Detect which cell encompasses the target text, then output its [x, y] center coordinate. 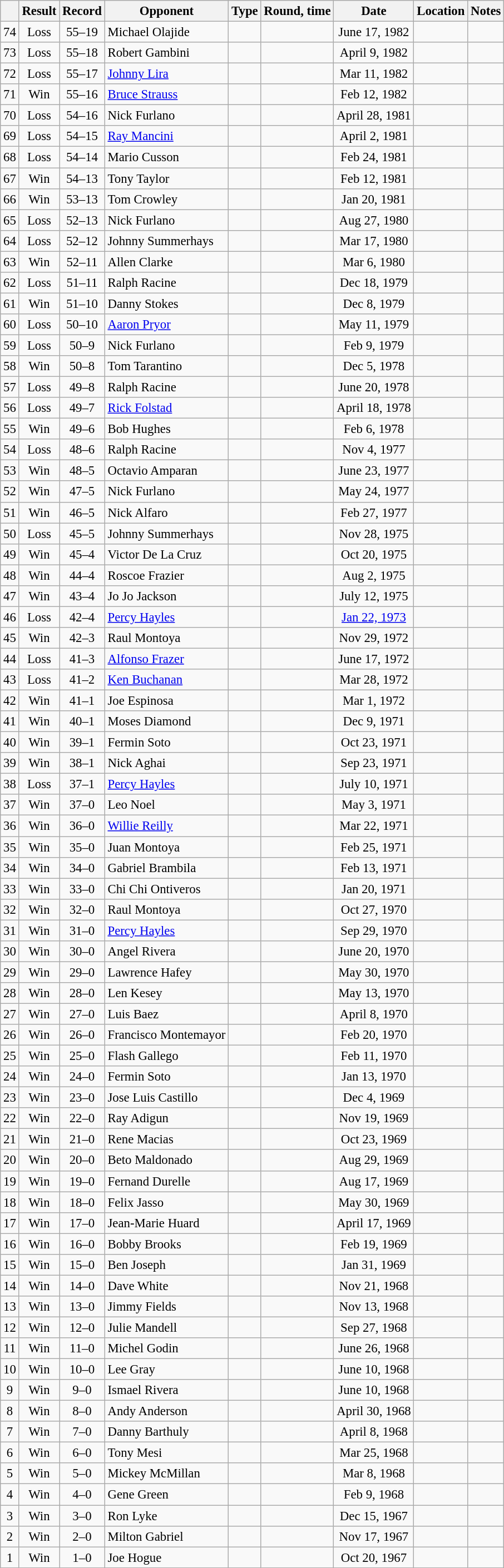
Jan 13, 1970 [374, 1077]
Feb 12, 1982 [374, 94]
38 [10, 784]
Feb 25, 1971 [374, 847]
37–0 [82, 805]
38–1 [82, 763]
19 [10, 1181]
Nov 17, 1967 [374, 1536]
45 [10, 638]
Nov 28, 1975 [374, 534]
25–0 [82, 1056]
26–0 [82, 1035]
21 [10, 1139]
48 [10, 575]
70 [10, 116]
15–0 [82, 1265]
Nov 29, 1972 [374, 638]
31 [10, 930]
45–5 [82, 534]
Lee Gray [167, 1370]
Oct 20, 1975 [374, 554]
Ken Buchanan [167, 680]
Result [39, 11]
55–17 [82, 74]
35 [10, 847]
Mar 8, 1968 [374, 1474]
16 [10, 1244]
48–5 [82, 471]
27–0 [82, 1014]
69 [10, 136]
April 9, 1982 [374, 53]
49–6 [82, 429]
Mar 6, 1980 [374, 262]
Dec 8, 1979 [374, 303]
June 20, 1970 [374, 952]
25 [10, 1056]
14 [10, 1286]
June 17, 1972 [374, 659]
Tony Taylor [167, 178]
50–9 [82, 345]
34–0 [82, 868]
24–0 [82, 1077]
37 [10, 805]
Dec 5, 1978 [374, 366]
Jan 20, 1981 [374, 199]
Gabriel Brambila [167, 868]
Jean-Marie Huard [167, 1223]
Jimmy Fields [167, 1307]
Feb 27, 1977 [374, 512]
Danny Barthuly [167, 1432]
54–14 [82, 157]
Mar 22, 1971 [374, 826]
June 17, 1982 [374, 32]
Bobby Brooks [167, 1244]
6 [10, 1453]
42–4 [82, 617]
Ismael Rivera [167, 1390]
Nick Alfaro [167, 512]
Date [374, 11]
41–2 [82, 680]
Mar 25, 1968 [374, 1453]
Lawrence Hafey [167, 972]
2–0 [82, 1536]
Dec 18, 1979 [374, 283]
Feb 9, 1968 [374, 1495]
Bob Hughes [167, 429]
Feb 13, 1971 [374, 868]
28 [10, 993]
Feb 24, 1981 [374, 157]
Octavio Amparan [167, 471]
52–12 [82, 241]
Joe Hogue [167, 1557]
7–0 [82, 1432]
Tony Mesi [167, 1453]
Feb 11, 1970 [374, 1056]
54–16 [82, 116]
Feb 9, 1979 [374, 345]
28–0 [82, 993]
Location [441, 11]
Robert Gambini [167, 53]
18–0 [82, 1202]
7 [10, 1432]
32 [10, 909]
5–0 [82, 1474]
8 [10, 1411]
Bruce Strauss [167, 94]
Luis Baez [167, 1014]
48–6 [82, 450]
July 12, 1975 [374, 596]
55–18 [82, 53]
May 13, 1970 [374, 993]
39–1 [82, 743]
11 [10, 1348]
62 [10, 283]
60 [10, 325]
Round, time [297, 11]
9 [10, 1390]
Oct 20, 1967 [374, 1557]
9–0 [82, 1390]
Allen Clarke [167, 262]
Oct 23, 1969 [374, 1139]
58 [10, 366]
Mar 17, 1980 [374, 241]
42–3 [82, 638]
April 17, 1969 [374, 1223]
Leo Noel [167, 805]
Joe Espinosa [167, 701]
April 8, 1970 [374, 1014]
Victor De La Cruz [167, 554]
43–4 [82, 596]
8–0 [82, 1411]
Michel Godin [167, 1348]
53–13 [82, 199]
51 [10, 512]
64 [10, 241]
23 [10, 1098]
April 8, 1968 [374, 1432]
April 30, 1968 [374, 1411]
23–0 [82, 1098]
May 11, 1979 [374, 325]
Jose Luis Castillo [167, 1098]
27 [10, 1014]
47 [10, 596]
Notes [486, 11]
Rene Macias [167, 1139]
June 26, 1968 [374, 1348]
36–0 [82, 826]
19–0 [82, 1181]
31–0 [82, 930]
Aug 2, 1975 [374, 575]
Danny Stokes [167, 303]
April 2, 1981 [374, 136]
Rick Folstad [167, 408]
40–1 [82, 721]
April 18, 1978 [374, 408]
36 [10, 826]
Type [245, 11]
13 [10, 1307]
Mickey McMillan [167, 1474]
Feb 19, 1969 [374, 1244]
24 [10, 1077]
4 [10, 1495]
Aug 17, 1969 [374, 1181]
33–0 [82, 889]
Mar 11, 1982 [374, 74]
63 [10, 262]
July 10, 1971 [374, 784]
11–0 [82, 1348]
Nov 21, 1968 [374, 1286]
Nov 4, 1977 [374, 450]
April 28, 1981 [374, 116]
50–8 [82, 366]
42 [10, 701]
Jan 22, 1973 [374, 617]
Johnny Lira [167, 74]
Feb 20, 1970 [374, 1035]
10–0 [82, 1370]
29 [10, 972]
37–1 [82, 784]
40 [10, 743]
Sep 23, 1971 [374, 763]
71 [10, 94]
17 [10, 1223]
Dec 4, 1969 [374, 1098]
13–0 [82, 1307]
39 [10, 763]
Mario Cusson [167, 157]
41–3 [82, 659]
Dec 15, 1967 [374, 1516]
49–8 [82, 387]
Jan 31, 1969 [374, 1265]
56 [10, 408]
Francisco Montemayor [167, 1035]
22–0 [82, 1118]
32–0 [82, 909]
Ray Mancini [167, 136]
Aug 27, 1980 [374, 220]
1 [10, 1557]
14–0 [82, 1286]
Aug 29, 1969 [374, 1161]
Chi Chi Ontiveros [167, 889]
74 [10, 32]
57 [10, 387]
61 [10, 303]
55 [10, 429]
29–0 [82, 972]
34 [10, 868]
Oct 27, 1970 [374, 909]
46–5 [82, 512]
44 [10, 659]
46 [10, 617]
Felix Jasso [167, 1202]
49–7 [82, 408]
Andy Anderson [167, 1411]
Beto Maldonado [167, 1161]
4–0 [82, 1495]
Flash Gallego [167, 1056]
51–10 [82, 303]
30–0 [82, 952]
55–19 [82, 32]
Milton Gabriel [167, 1536]
Opponent [167, 11]
65 [10, 220]
June 20, 1978 [374, 387]
June 23, 1977 [374, 471]
44–4 [82, 575]
Feb 12, 1981 [374, 178]
67 [10, 178]
72 [10, 74]
Ron Lyke [167, 1516]
45–4 [82, 554]
Nick Aghai [167, 763]
22 [10, 1118]
50 [10, 534]
49 [10, 554]
May 24, 1977 [374, 492]
Tom Tarantino [167, 366]
Gene Green [167, 1495]
Julie Mandell [167, 1327]
73 [10, 53]
Mar 1, 1972 [374, 701]
21–0 [82, 1139]
66 [10, 199]
May 3, 1971 [374, 805]
Record [82, 11]
Len Kesey [167, 993]
55–16 [82, 94]
12 [10, 1327]
1–0 [82, 1557]
20 [10, 1161]
54 [10, 450]
52 [10, 492]
3–0 [82, 1516]
20–0 [82, 1161]
2 [10, 1536]
33 [10, 889]
5 [10, 1474]
51–11 [82, 283]
Tom Crowley [167, 199]
Juan Montoya [167, 847]
47–5 [82, 492]
59 [10, 345]
6–0 [82, 1453]
Angel Rivera [167, 952]
68 [10, 157]
Willie Reilly [167, 826]
41–1 [82, 701]
Dave White [167, 1286]
Dec 9, 1971 [374, 721]
Ben Joseph [167, 1265]
Nov 19, 1969 [374, 1118]
May 30, 1969 [374, 1202]
52–11 [82, 262]
18 [10, 1202]
Michael Olajide [167, 32]
3 [10, 1516]
53 [10, 471]
Oct 23, 1971 [374, 743]
Aaron Pryor [167, 325]
Jo Jo Jackson [167, 596]
Jan 20, 1971 [374, 889]
16–0 [82, 1244]
17–0 [82, 1223]
43 [10, 680]
52–13 [82, 220]
Sep 27, 1968 [374, 1327]
50–10 [82, 325]
Nov 13, 1968 [374, 1307]
54–15 [82, 136]
Feb 6, 1978 [374, 429]
35–0 [82, 847]
Alfonso Frazer [167, 659]
10 [10, 1370]
26 [10, 1035]
Fernand Durelle [167, 1181]
54–13 [82, 178]
Sep 29, 1970 [374, 930]
Roscoe Frazier [167, 575]
May 30, 1970 [374, 972]
15 [10, 1265]
12–0 [82, 1327]
41 [10, 721]
30 [10, 952]
Moses Diamond [167, 721]
Mar 28, 1972 [374, 680]
Ray Adigun [167, 1118]
